Determine the (X, Y) coordinate at the center of the cell enclosing the given text.  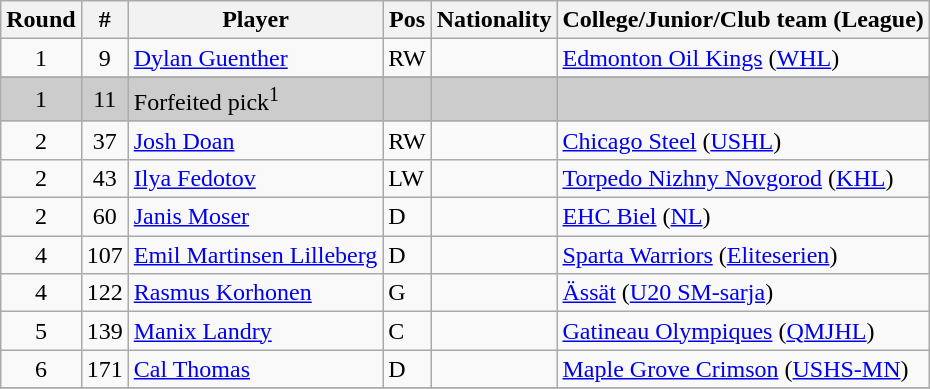
11 (104, 100)
Josh Doan (256, 140)
Torpedo Nizhny Novgorod (KHL) (743, 178)
Pos (407, 20)
Maple Grove Crimson (USHS-MN) (743, 369)
37 (104, 140)
6 (41, 369)
Round (41, 20)
Janis Moser (256, 217)
Forfeited pick1 (256, 100)
Chicago Steel (USHL) (743, 140)
Rasmus Korhonen (256, 293)
Edmonton Oil Kings (WHL) (743, 58)
43 (104, 178)
Manix Landry (256, 331)
139 (104, 331)
60 (104, 217)
5 (41, 331)
EHC Biel (NL) (743, 217)
C (407, 331)
Cal Thomas (256, 369)
122 (104, 293)
Sparta Warriors (Eliteserien) (743, 255)
Gatineau Olympiques (QMJHL) (743, 331)
Dylan Guenther (256, 58)
Ässät (U20 SM-sarja) (743, 293)
171 (104, 369)
# (104, 20)
Player (256, 20)
LW (407, 178)
107 (104, 255)
Nationality (494, 20)
Emil Martinsen Lilleberg (256, 255)
G (407, 293)
Ilya Fedotov (256, 178)
College/Junior/Club team (League) (743, 20)
9 (104, 58)
